Locate the cell with the specified text and output its (X, Y) center coordinate. 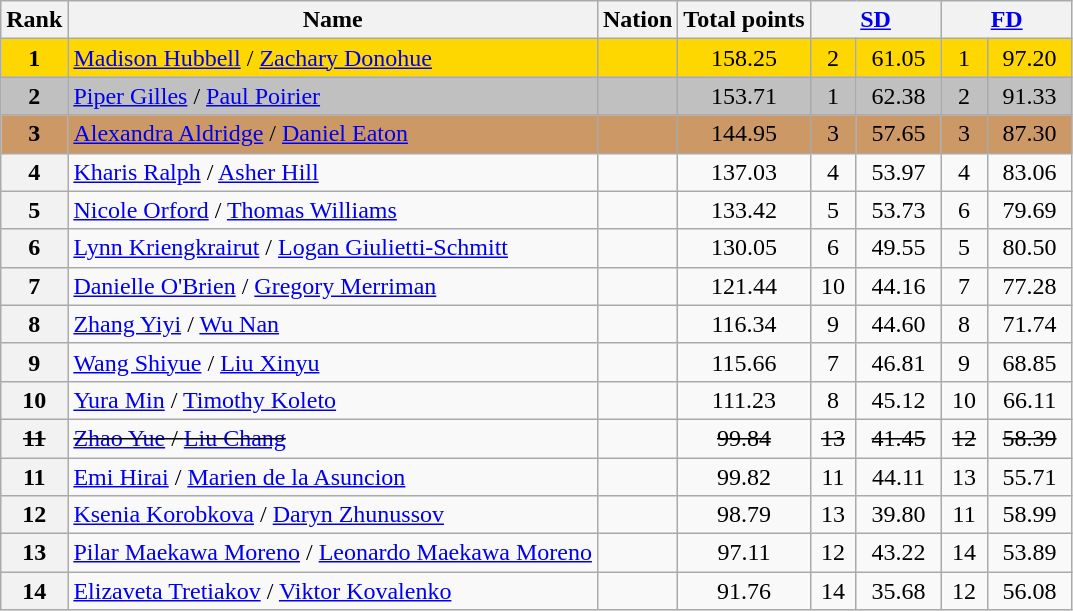
158.25 (744, 58)
Pilar Maekawa Moreno / Leonardo Maekawa Moreno (333, 553)
Yura Min / Timothy Koleto (333, 400)
35.68 (898, 591)
Zhao Yue / Liu Chang (333, 438)
Rank (34, 20)
97.11 (744, 553)
87.30 (1030, 134)
99.82 (744, 477)
Total points (744, 20)
91.76 (744, 591)
79.69 (1030, 210)
111.23 (744, 400)
115.66 (744, 362)
Elizaveta Tretiakov / Viktor Kovalenko (333, 591)
44.60 (898, 324)
66.11 (1030, 400)
62.38 (898, 96)
58.39 (1030, 438)
53.97 (898, 172)
Wang Shiyue / Liu Xinyu (333, 362)
Emi Hirai / Marien de la Asuncion (333, 477)
SD (876, 20)
144.95 (744, 134)
43.22 (898, 553)
Piper Gilles / Paul Poirier (333, 96)
44.11 (898, 477)
45.12 (898, 400)
68.85 (1030, 362)
77.28 (1030, 286)
Nicole Orford / Thomas Williams (333, 210)
53.73 (898, 210)
56.08 (1030, 591)
97.20 (1030, 58)
55.71 (1030, 477)
121.44 (744, 286)
41.45 (898, 438)
71.74 (1030, 324)
Name (333, 20)
61.05 (898, 58)
133.42 (744, 210)
FD (1006, 20)
Alexandra Aldridge / Daniel Eaton (333, 134)
Kharis Ralph / Asher Hill (333, 172)
91.33 (1030, 96)
Zhang Yiyi / Wu Nan (333, 324)
116.34 (744, 324)
Danielle O'Brien / Gregory Merriman (333, 286)
39.80 (898, 515)
80.50 (1030, 248)
58.99 (1030, 515)
46.81 (898, 362)
Nation (637, 20)
153.71 (744, 96)
Lynn Kriengkrairut / Logan Giulietti-Schmitt (333, 248)
44.16 (898, 286)
99.84 (744, 438)
83.06 (1030, 172)
137.03 (744, 172)
53.89 (1030, 553)
98.79 (744, 515)
130.05 (744, 248)
49.55 (898, 248)
57.65 (898, 134)
Madison Hubbell / Zachary Donohue (333, 58)
Ksenia Korobkova / Daryn Zhunussov (333, 515)
